Capture the cell that displays the provided text and extract its [x, y] central coordinate. 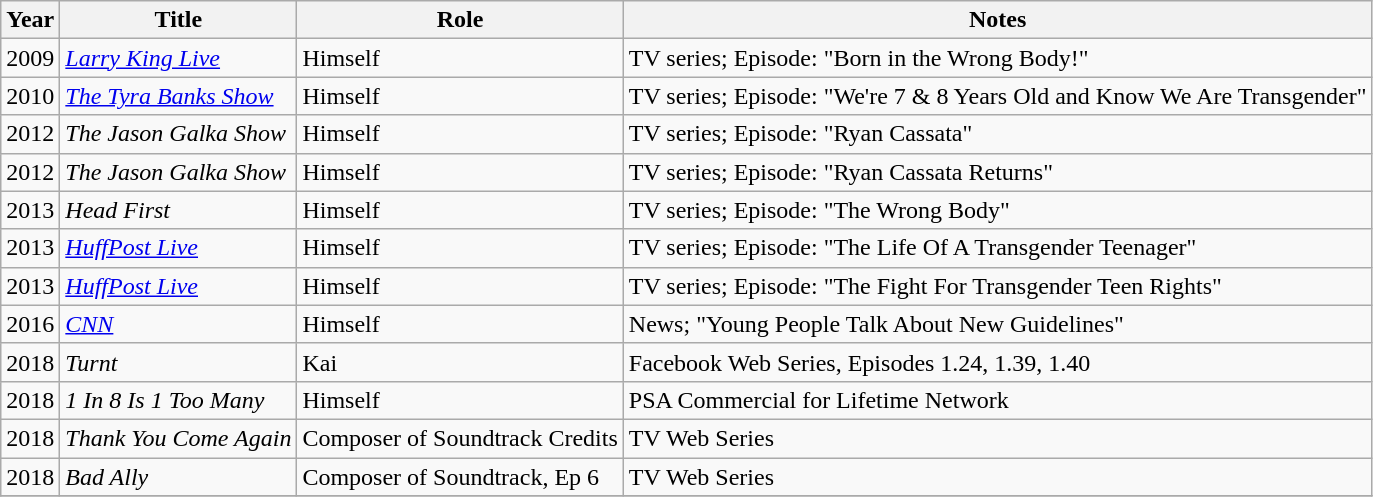
Kai [460, 362]
PSA Commercial for Lifetime Network [998, 400]
TV series; Episode: "Ryan Cassata" [998, 134]
TV series; Episode: "The Wrong Body" [998, 210]
TV series; Episode: "The Fight For Transgender Teen Rights" [998, 286]
Bad Ally [178, 477]
Year [30, 20]
2009 [30, 58]
TV series; Episode: "Ryan Cassata Returns" [998, 172]
Composer of Soundtrack, Ep 6 [460, 477]
Thank You Come Again [178, 438]
Role [460, 20]
TV series; Episode: "We're 7 & 8 Years Old and Know We Are Transgender" [998, 96]
1 In 8 Is 1 Too Many [178, 400]
News; "Young People Talk About New Guidelines" [998, 324]
Facebook Web Series, Episodes 1.24, 1.39, 1.40 [998, 362]
Larry King Live [178, 58]
CNN [178, 324]
2016 [30, 324]
Composer of Soundtrack Credits [460, 438]
Head First [178, 210]
TV series; Episode: "Born in the Wrong Body!" [998, 58]
Title [178, 20]
Turnt [178, 362]
2010 [30, 96]
The Tyra Banks Show [178, 96]
Notes [998, 20]
TV series; Episode: "The Life Of A Transgender Teenager" [998, 248]
